Pinpoint the cell where the given text exists, returning its [x, y] midpoint coordinate. 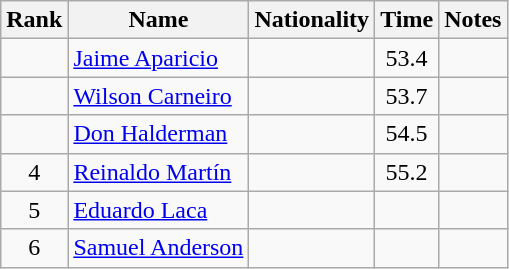
Samuel Anderson [158, 248]
Jaime Aparicio [158, 58]
53.7 [407, 96]
Don Halderman [158, 134]
Wilson Carneiro [158, 96]
Time [407, 20]
Reinaldo Martín [158, 172]
Rank [34, 20]
54.5 [407, 134]
Nationality [312, 20]
Notes [473, 20]
Name [158, 20]
53.4 [407, 58]
5 [34, 210]
Eduardo Laca [158, 210]
4 [34, 172]
6 [34, 248]
55.2 [407, 172]
